Identify which cell holds the provided text, then report its [x, y] central coordinate. 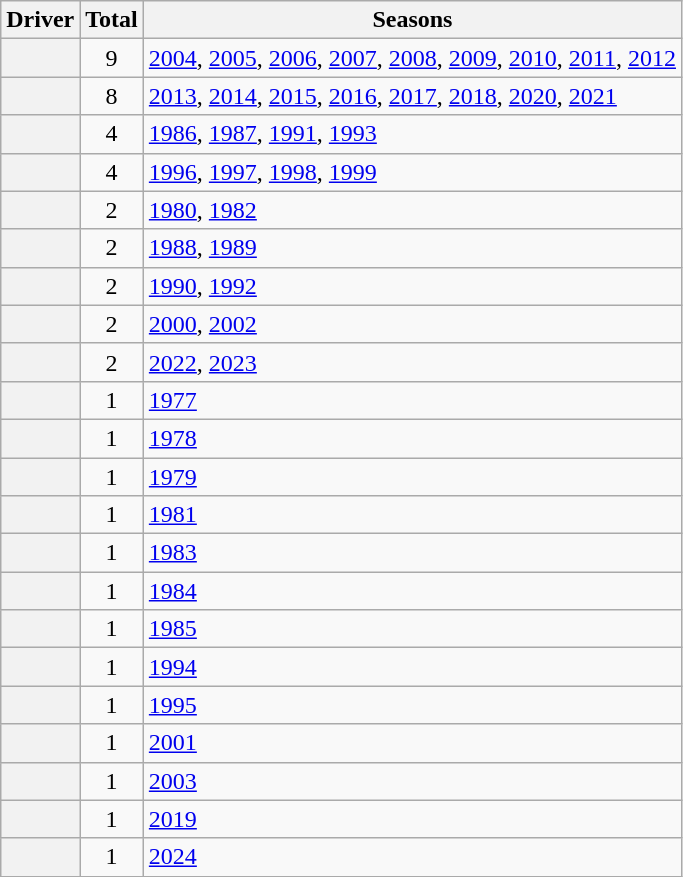
1981 [412, 515]
2001 [412, 743]
1990, 1992 [412, 286]
8 [112, 96]
1984 [412, 591]
Seasons [412, 20]
1994 [412, 667]
1996, 1997, 1998, 1999 [412, 172]
1979 [412, 477]
1995 [412, 705]
2013, 2014, 2015, 2016, 2017, 2018, 2020, 2021 [412, 96]
2000, 2002 [412, 324]
2004, 2005, 2006, 2007, 2008, 2009, 2010, 2011, 2012 [412, 58]
2003 [412, 781]
2019 [412, 819]
1980, 1982 [412, 210]
Driver [40, 20]
Total [112, 20]
2024 [412, 857]
1988, 1989 [412, 248]
9 [112, 58]
1985 [412, 629]
1977 [412, 400]
1983 [412, 553]
1986, 1987, 1991, 1993 [412, 134]
1978 [412, 438]
2022, 2023 [412, 362]
